Find where the given text appears and provide that cell's center as (X, Y) coordinate. 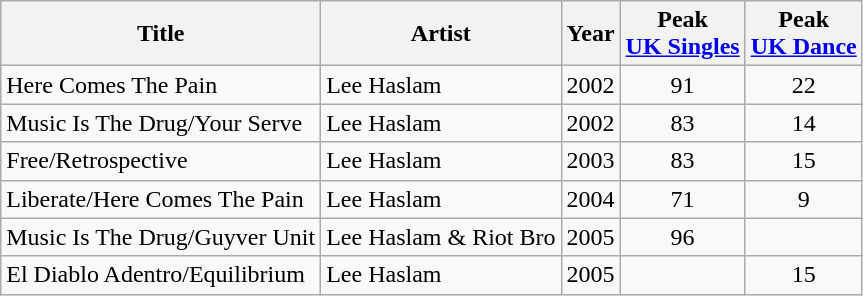
71 (682, 199)
14 (804, 123)
Music Is The Drug/Guyver Unit (161, 237)
22 (804, 85)
Here Comes The Pain (161, 85)
Peak UK Singles (682, 34)
96 (682, 237)
El Diablo Adentro/Equilibrium (161, 275)
Year (590, 34)
9 (804, 199)
Peak UK Dance (804, 34)
91 (682, 85)
Artist (441, 34)
2003 (590, 161)
2004 (590, 199)
Music Is The Drug/Your Serve (161, 123)
Lee Haslam & Riot Bro (441, 237)
Title (161, 34)
Free/Retrospective (161, 161)
Liberate/Here Comes The Pain (161, 199)
